Return the [X, Y] coordinate for the center point of the cell that contains the specified text.  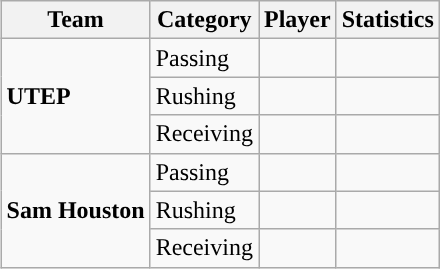
Sam Houston [76, 210]
UTEP [76, 96]
Statistics [388, 20]
Player [297, 20]
Team [76, 20]
Category [204, 20]
